Identify which cell holds the provided text, then report its (x, y) central coordinate. 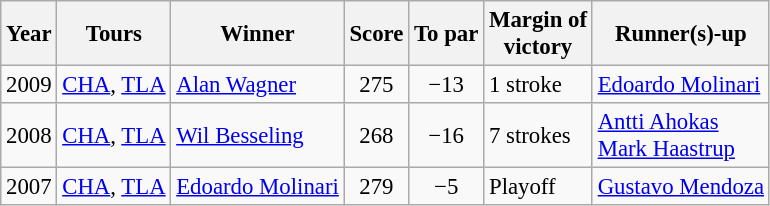
1 stroke (538, 85)
−5 (446, 187)
2007 (29, 187)
Runner(s)-up (680, 34)
2009 (29, 85)
279 (376, 187)
To par (446, 34)
7 strokes (538, 136)
Antti Ahokas Mark Haastrup (680, 136)
Playoff (538, 187)
Score (376, 34)
Margin ofvictory (538, 34)
268 (376, 136)
Tours (114, 34)
Alan Wagner (258, 85)
−13 (446, 85)
2008 (29, 136)
Wil Besseling (258, 136)
275 (376, 85)
−16 (446, 136)
Winner (258, 34)
Gustavo Mendoza (680, 187)
Year (29, 34)
